Find where the given text appears and provide that cell's center as [x, y] coordinate. 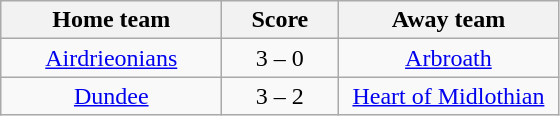
Heart of Midlothian [448, 96]
Score [280, 20]
Arbroath [448, 58]
Dundee [112, 96]
Airdrieonians [112, 58]
3 – 2 [280, 96]
Away team [448, 20]
Home team [112, 20]
3 – 0 [280, 58]
